Determine the [X, Y] coordinate at the center of the cell enclosing the given text.  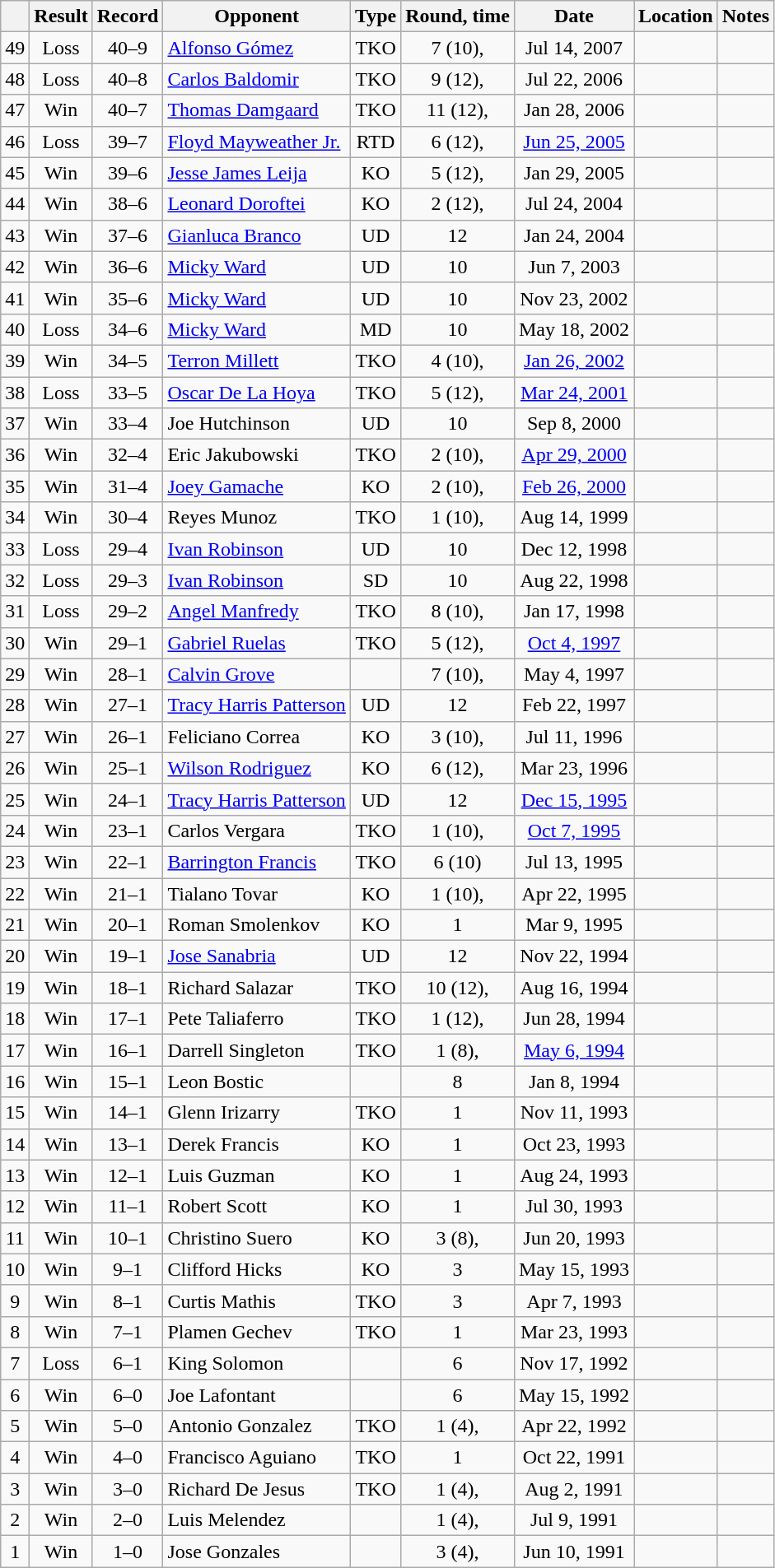
13–1 [128, 1144]
Derek Francis [257, 1144]
15–1 [128, 1082]
18 [15, 1019]
40–8 [128, 79]
10 (12), [458, 988]
May 18, 2002 [573, 329]
Aug 16, 1994 [573, 988]
2–0 [128, 1520]
Opponent [257, 16]
2 (12), [458, 204]
24–1 [128, 799]
Terron Millett [257, 361]
Mar 9, 1995 [573, 925]
1 (8), [458, 1050]
Feliciano Correa [257, 737]
Darrell Singleton [257, 1050]
11 [15, 1238]
29–3 [128, 580]
45 [15, 173]
15 [15, 1113]
Oct 7, 1995 [573, 831]
Roman Smolenkov [257, 925]
11 (12), [458, 110]
Reyes Munoz [257, 518]
36–6 [128, 267]
Jul 22, 2006 [573, 79]
2 [15, 1520]
Carlos Vergara [257, 831]
Luis Melendez [257, 1520]
Pete Taliaferro [257, 1019]
Jul 14, 2007 [573, 48]
Aug 24, 1993 [573, 1175]
Sep 8, 2000 [573, 424]
34–5 [128, 361]
Richard De Jesus [257, 1489]
Christino Suero [257, 1238]
40–9 [128, 48]
Nov 11, 1993 [573, 1113]
3 (4), [458, 1552]
Jan 26, 2002 [573, 361]
10–1 [128, 1238]
23–1 [128, 831]
6–0 [128, 1395]
Jul 13, 1995 [573, 862]
May 15, 1992 [573, 1395]
9–1 [128, 1269]
Feb 22, 1997 [573, 705]
Mar 23, 1996 [573, 768]
Oct 22, 1991 [573, 1458]
Carlos Baldomir [257, 79]
Date [573, 16]
Aug 22, 1998 [573, 580]
16 [15, 1082]
43 [15, 235]
28–1 [128, 674]
5–0 [128, 1426]
Jul 9, 1991 [573, 1520]
Nov 17, 1992 [573, 1363]
29–4 [128, 549]
Oscar De La Hoya [257, 393]
Mar 23, 1993 [573, 1332]
May 4, 1997 [573, 674]
SD [376, 580]
Barrington Francis [257, 862]
24 [15, 831]
32 [15, 580]
34 [15, 518]
48 [15, 79]
Joey Gamache [257, 486]
26–1 [128, 737]
40–7 [128, 110]
Clifford Hicks [257, 1269]
Aug 14, 1999 [573, 518]
Oct 23, 1993 [573, 1144]
23 [15, 862]
39 [15, 361]
16–1 [128, 1050]
3 (8), [458, 1238]
Dec 12, 1998 [573, 549]
33 [15, 549]
7 [15, 1363]
Thomas Damgaard [257, 110]
4–0 [128, 1458]
31–4 [128, 486]
34–6 [128, 329]
Type [376, 16]
14 [15, 1144]
27 [15, 737]
May 6, 1994 [573, 1050]
3–0 [128, 1489]
Calvin Grove [257, 674]
Leon Bostic [257, 1082]
29 [15, 674]
20–1 [128, 925]
Luis Guzman [257, 1175]
Tialano Tovar [257, 893]
Location [676, 16]
8–1 [128, 1300]
Nov 22, 1994 [573, 956]
Jun 10, 1991 [573, 1552]
35–6 [128, 298]
Jan 8, 1994 [573, 1082]
35 [15, 486]
Dec 15, 1995 [573, 799]
Jan 17, 1998 [573, 612]
36 [15, 455]
12–1 [128, 1175]
17–1 [128, 1019]
Jun 28, 1994 [573, 1019]
22 [15, 893]
Wilson Rodriguez [257, 768]
Oct 4, 1997 [573, 643]
Result [61, 16]
Round, time [458, 16]
27–1 [128, 705]
Mar 24, 2001 [573, 393]
49 [15, 48]
38 [15, 393]
Gianluca Branco [257, 235]
Apr 29, 2000 [573, 455]
Apr 7, 1993 [573, 1300]
29–2 [128, 612]
Antonio Gonzalez [257, 1426]
1 (12), [458, 1019]
RTD [376, 142]
Leonard Doroftei [257, 204]
19 [15, 988]
38–6 [128, 204]
Richard Salazar [257, 988]
21–1 [128, 893]
25–1 [128, 768]
29–1 [128, 643]
28 [15, 705]
Angel Manfredy [257, 612]
25 [15, 799]
Record [128, 16]
39–7 [128, 142]
9 (12), [458, 79]
31 [15, 612]
33–4 [128, 424]
Jun 7, 2003 [573, 267]
Curtis Mathis [257, 1300]
Alfonso Gómez [257, 48]
47 [15, 110]
Jul 11, 1996 [573, 737]
Jan 29, 2005 [573, 173]
1–0 [128, 1552]
Robert Scott [257, 1207]
26 [15, 768]
13 [15, 1175]
22–1 [128, 862]
Jose Sanabria [257, 956]
18–1 [128, 988]
Apr 22, 1992 [573, 1426]
Glenn Irizarry [257, 1113]
4 [15, 1458]
Eric Jakubowski [257, 455]
3 (10), [458, 737]
7–1 [128, 1332]
Jan 24, 2004 [573, 235]
Jesse James Leija [257, 173]
37 [15, 424]
17 [15, 1050]
42 [15, 267]
5 [15, 1426]
Feb 26, 2000 [573, 486]
46 [15, 142]
14–1 [128, 1113]
Jun 25, 2005 [573, 142]
33–5 [128, 393]
MD [376, 329]
21 [15, 925]
Apr 22, 1995 [573, 893]
Plamen Gechev [257, 1332]
Aug 2, 1991 [573, 1489]
30–4 [128, 518]
44 [15, 204]
May 15, 1993 [573, 1269]
Gabriel Ruelas [257, 643]
6–1 [128, 1363]
30 [15, 643]
40 [15, 329]
20 [15, 956]
Joe Lafontant [257, 1395]
9 [15, 1300]
11–1 [128, 1207]
4 (10), [458, 361]
Floyd Mayweather Jr. [257, 142]
Notes [745, 16]
Jun 20, 1993 [573, 1238]
32–4 [128, 455]
Joe Hutchinson [257, 424]
19–1 [128, 956]
6 (10) [458, 862]
Jul 30, 1993 [573, 1207]
41 [15, 298]
39–6 [128, 173]
Jan 28, 2006 [573, 110]
8 (10), [458, 612]
37–6 [128, 235]
Francisco Aguiano [257, 1458]
King Solomon [257, 1363]
Jul 24, 2004 [573, 204]
Jose Gonzales [257, 1552]
Nov 23, 2002 [573, 298]
